Detect which cell encompasses the target text, then output its (X, Y) center coordinate. 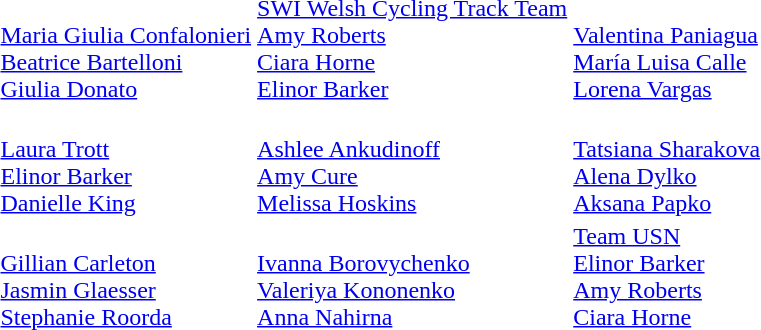
Ashlee AnkudinoffAmy CureMelissa Hoskins (412, 162)
